Search for the cell housing the specified text and yield its [x, y] center coordinate. 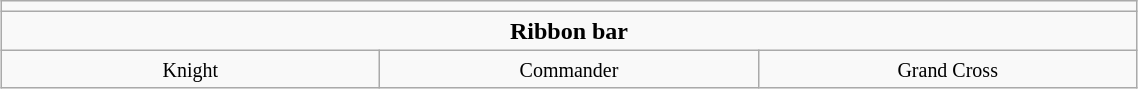
Ribbon bar [569, 31]
Grand Cross [948, 69]
Knight [190, 69]
Commander [570, 69]
